Return the [X, Y] coordinate for the center point of the cell that contains the specified text.  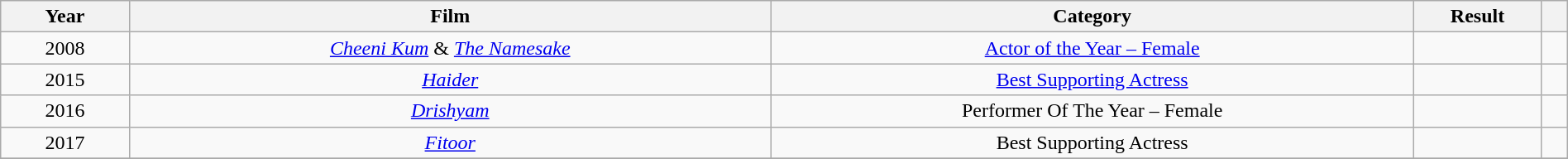
Performer Of The Year – Female [1092, 111]
Fitoor [450, 142]
Actor of the Year – Female [1092, 48]
Result [1477, 17]
Film [450, 17]
2016 [65, 111]
Category [1092, 17]
Year [65, 17]
2008 [65, 48]
Cheeni Kum & The Namesake [450, 48]
Drishyam [450, 111]
2017 [65, 142]
2015 [65, 79]
Haider [450, 79]
